Detect which cell encompasses the target text, then output its (x, y) center coordinate. 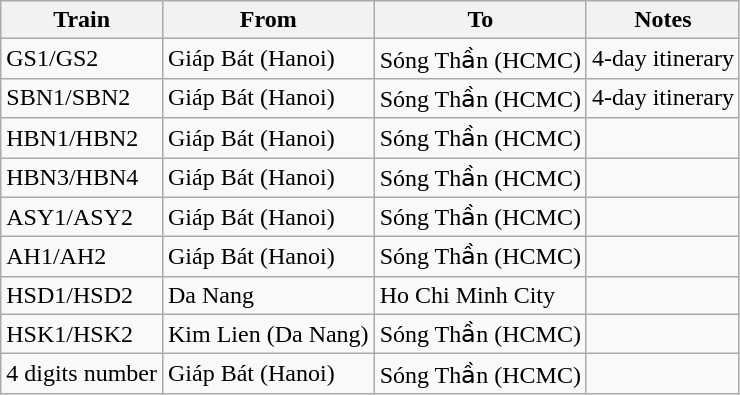
Da Nang (268, 295)
4 digits number (82, 374)
Ho Chi Minh City (480, 295)
Notes (662, 20)
GS1/GS2 (82, 59)
From (268, 20)
HBN3/HBN4 (82, 178)
HBN1/HBN2 (82, 138)
HSD1/HSD2 (82, 295)
To (480, 20)
Train (82, 20)
SBN1/SBN2 (82, 98)
AH1/AH2 (82, 257)
HSK1/HSK2 (82, 334)
ASY1/ASY2 (82, 217)
Kim Lien (Da Nang) (268, 334)
